Provide the (X, Y) coordinate of the cell's center where the given text is located.  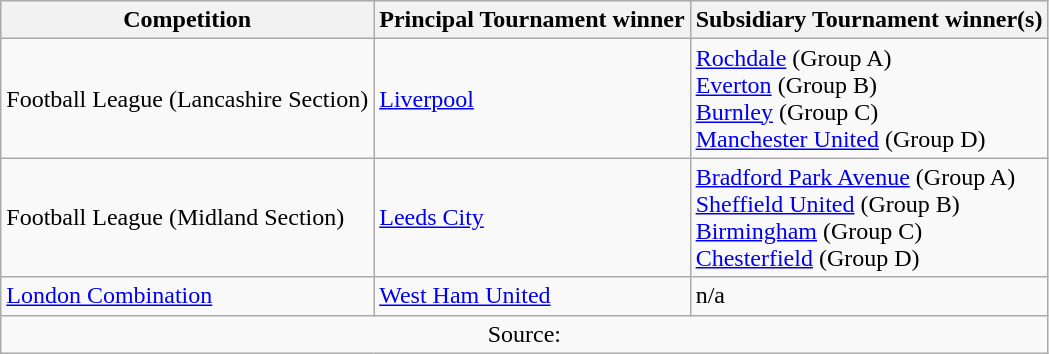
Football League (Midland Section) (188, 218)
Liverpool (532, 98)
Leeds City (532, 218)
Competition (188, 20)
Bradford Park Avenue (Group A)Sheffield United (Group B)Birmingham (Group C)Chesterfield (Group D) (869, 218)
Rochdale (Group A)Everton (Group B)Burnley (Group C)Manchester United (Group D) (869, 98)
n/a (869, 296)
London Combination (188, 296)
Source: (524, 334)
Principal Tournament winner (532, 20)
West Ham United (532, 296)
Football League (Lancashire Section) (188, 98)
Subsidiary Tournament winner(s) (869, 20)
